Return the (X, Y) coordinate for the center point of the cell that contains the specified text.  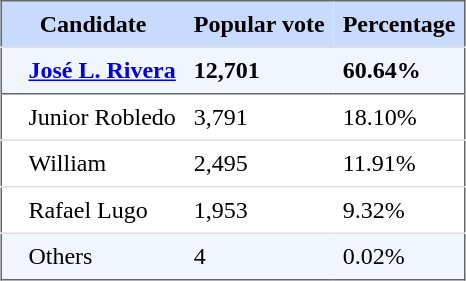
0.02% (400, 256)
12,701 (260, 70)
18.10% (400, 117)
José L. Rivera (102, 70)
Candidate (93, 24)
3,791 (260, 117)
Percentage (400, 24)
Others (102, 256)
9.32% (400, 210)
William (102, 163)
Popular vote (260, 24)
60.64% (400, 70)
Rafael Lugo (102, 210)
4 (260, 256)
2,495 (260, 163)
Junior Robledo (102, 117)
11.91% (400, 163)
1,953 (260, 210)
